For the text-containing cell, return its midpoint in [X, Y] coordinate format. 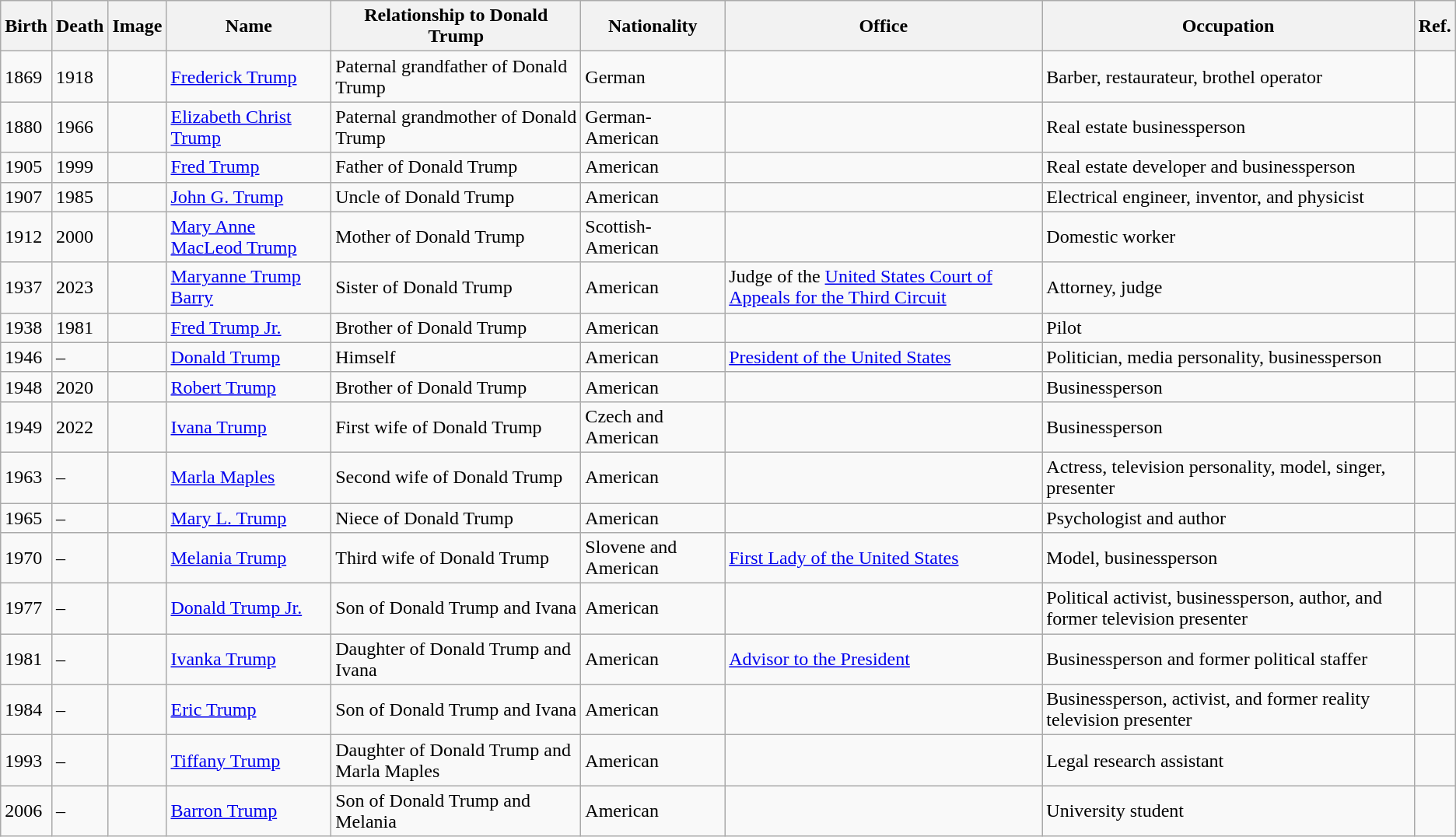
President of the United States [884, 357]
Psychologist and author [1228, 517]
1993 [26, 761]
Elizabeth Christ Trump [249, 128]
1918 [79, 76]
Tiffany Trump [249, 761]
Relationship to Donald Trump [456, 26]
Slovene and American [653, 559]
Name [249, 26]
1912 [26, 236]
Businessperson, activist, and former reality television presenter [1228, 709]
Melania Trump [249, 559]
Marla Maples [249, 478]
1965 [26, 517]
Son of Donald Trump and Melania [456, 811]
Political activist, businessperson, author, and former television presenter [1228, 608]
2020 [79, 387]
Donald Trump Jr. [249, 608]
Himself [456, 357]
1985 [79, 197]
Barber, restaurateur, brothel operator [1228, 76]
Legal research assistant [1228, 761]
Daughter of Donald Trump and Ivana [456, 660]
German [653, 76]
Fred Trump [249, 167]
Real estate businessperson [1228, 128]
Maryanne Trump Barry [249, 288]
Niece of Donald Trump [456, 517]
Donald Trump [249, 357]
2006 [26, 811]
Father of Donald Trump [456, 167]
1937 [26, 288]
Robert Trump [249, 387]
1905 [26, 167]
Judge of the United States Court of Appeals for the Third Circuit [884, 288]
Third wife of Donald Trump [456, 559]
1970 [26, 559]
German-American [653, 128]
Occupation [1228, 26]
Mary Anne MacLeod Trump [249, 236]
Daughter of Donald Trump and Marla Maples [456, 761]
Office [884, 26]
2023 [79, 288]
Death [79, 26]
Scottish-American [653, 236]
Paternal grandfather of Donald Trump [456, 76]
Birth [26, 26]
1880 [26, 128]
Ivanka Trump [249, 660]
Barron Trump [249, 811]
Mother of Donald Trump [456, 236]
Sister of Donald Trump [456, 288]
Electrical engineer, inventor, and physicist [1228, 197]
1977 [26, 608]
Ref. [1434, 26]
Czech and American [653, 426]
First Lady of the United States [884, 559]
Ivana Trump [249, 426]
1946 [26, 357]
1907 [26, 197]
Pilot [1228, 327]
1948 [26, 387]
Uncle of Donald Trump [456, 197]
Advisor to the President [884, 660]
Real estate developer and businessperson [1228, 167]
Eric Trump [249, 709]
Second wife of Donald Trump [456, 478]
1966 [79, 128]
1963 [26, 478]
Politician, media personality, businessperson [1228, 357]
Actress, television personality, model, singer, presenter [1228, 478]
Fred Trump Jr. [249, 327]
Mary L. Trump [249, 517]
Paternal grandmother of Donald Trump [456, 128]
1949 [26, 426]
Domestic worker [1228, 236]
1869 [26, 76]
1938 [26, 327]
First wife of Donald Trump [456, 426]
Businessperson and former political staffer [1228, 660]
1984 [26, 709]
Frederick Trump [249, 76]
2000 [79, 236]
John G. Trump [249, 197]
Image [137, 26]
Model, businessperson [1228, 559]
Attorney, judge [1228, 288]
Nationality [653, 26]
University student [1228, 811]
1999 [79, 167]
2022 [79, 426]
